Identify which cell holds the provided text, then report its (x, y) central coordinate. 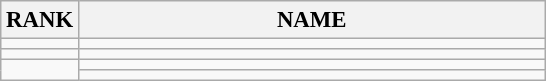
RANK (40, 20)
NAME (312, 20)
